From the cell containing the given text, extract its center point as (x, y) coordinate. 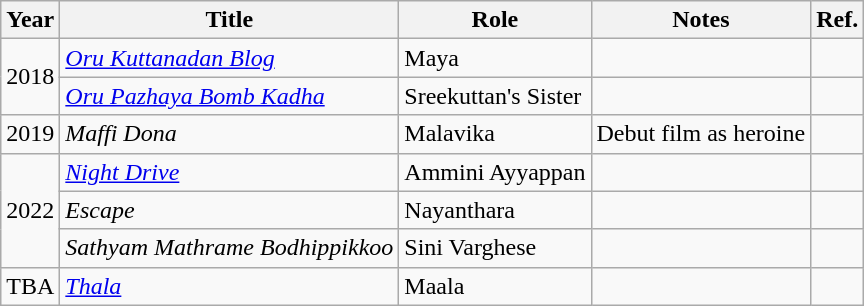
Sini Varghese (495, 248)
2018 (30, 77)
Sathyam Mathrame Bodhippikkoo (230, 248)
TBA (30, 286)
Maala (495, 286)
Year (30, 20)
Ammini Ayyappan (495, 172)
Sreekuttan's Sister (495, 96)
Role (495, 20)
Maffi Dona (230, 134)
Oru Kuttanadan Blog (230, 58)
Night Drive (230, 172)
Ref. (838, 20)
Thala (230, 286)
Nayanthara (495, 210)
2019 (30, 134)
Title (230, 20)
Debut film as heroine (701, 134)
2022 (30, 210)
Oru Pazhaya Bomb Kadha (230, 96)
Notes (701, 20)
Malavika (495, 134)
Escape (230, 210)
Maya (495, 58)
